Return [x, y] of the center of cell containing provided text 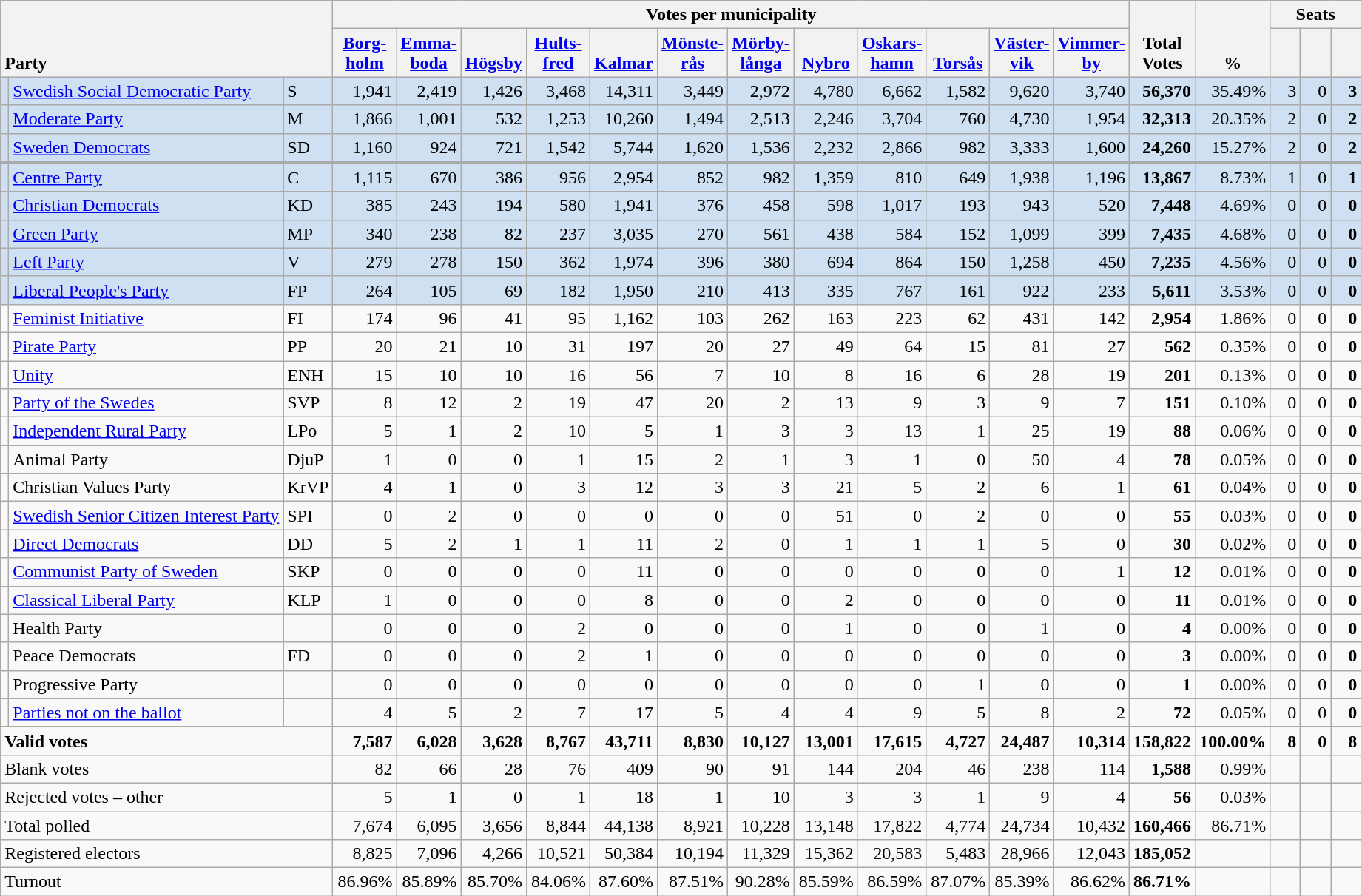
Nybro [826, 53]
10,314 [1092, 741]
Party of the Swedes [146, 403]
4.56% [1233, 262]
1,001 [429, 119]
95 [558, 318]
160,466 [1163, 825]
278 [429, 262]
5,744 [624, 148]
3,740 [1092, 91]
10,127 [761, 741]
810 [891, 178]
598 [826, 206]
17,822 [891, 825]
Turnout [167, 882]
4,266 [493, 854]
7,435 [1163, 234]
76 [558, 769]
520 [1092, 206]
1,620 [692, 148]
3,035 [624, 234]
1,938 [1022, 178]
69 [493, 290]
0.35% [1233, 346]
237 [558, 234]
376 [692, 206]
Christian Values Party [146, 488]
Communist Party of Sweden [146, 572]
SPI [308, 516]
Direct Democrats [146, 544]
25 [1022, 431]
163 [826, 318]
4,727 [958, 741]
Centre Party [146, 178]
1,253 [558, 119]
PP [308, 346]
90.28% [761, 882]
924 [429, 148]
4,730 [1022, 119]
15.27% [1233, 148]
FI [308, 318]
Total polled [167, 825]
Swedish Social Democratic Party [146, 91]
670 [429, 178]
8,830 [692, 741]
90 [692, 769]
100.00% [1233, 741]
MP [308, 234]
Valid votes [167, 741]
6,095 [429, 825]
151 [1163, 403]
91 [761, 769]
1,866 [365, 119]
922 [1022, 290]
5,611 [1163, 290]
72 [1163, 713]
3,704 [891, 119]
Parties not on the ballot [146, 713]
1,196 [1092, 178]
85.89% [429, 882]
0.04% [1233, 488]
% [1233, 38]
161 [958, 290]
2,232 [826, 148]
Torsås [958, 53]
31 [558, 346]
62 [958, 318]
85.70% [493, 882]
Green Party [146, 234]
13,148 [826, 825]
Total Votes [1163, 38]
2,246 [826, 119]
580 [558, 206]
Hults- fred [558, 53]
Kalmar [624, 53]
32,313 [1163, 119]
S [308, 91]
943 [1022, 206]
LPo [308, 431]
64 [891, 346]
FP [308, 290]
96 [429, 318]
396 [692, 262]
50 [1022, 459]
0.99% [1233, 769]
264 [365, 290]
1,974 [624, 262]
FD [308, 656]
0.10% [1233, 403]
194 [493, 206]
7,587 [365, 741]
1,017 [891, 206]
5,483 [958, 854]
223 [891, 318]
78 [1163, 459]
10,260 [624, 119]
10,194 [692, 854]
3.53% [1233, 290]
174 [365, 318]
85.39% [1022, 882]
17 [624, 713]
438 [826, 234]
8,825 [365, 854]
55 [1163, 516]
14,311 [624, 91]
413 [761, 290]
28,966 [1022, 854]
24,734 [1022, 825]
152 [958, 234]
852 [692, 178]
114 [1092, 769]
201 [1163, 375]
1,542 [558, 148]
Classical Liberal Party [146, 600]
103 [692, 318]
51 [826, 516]
0.13% [1233, 375]
87.07% [958, 882]
6,662 [891, 91]
Pirate Party [146, 346]
386 [493, 178]
450 [1092, 262]
43,711 [624, 741]
562 [1163, 346]
864 [891, 262]
1,099 [1022, 234]
Feminist Initiative [146, 318]
DjuP [308, 459]
7,235 [1163, 262]
270 [692, 234]
66 [429, 769]
1,160 [365, 148]
649 [958, 178]
0.06% [1233, 431]
84.06% [558, 882]
Votes per municipality [731, 15]
24,260 [1163, 148]
8,921 [692, 825]
13,867 [1163, 178]
DD [308, 544]
50,384 [624, 854]
V [308, 262]
2,513 [761, 119]
Oskars- hamn [891, 53]
1,494 [692, 119]
Unity [146, 375]
Vimmer- by [1092, 53]
Christian Democrats [146, 206]
1,588 [1163, 769]
3,656 [493, 825]
767 [891, 290]
49 [826, 346]
2,972 [761, 91]
431 [1022, 318]
Emma- boda [429, 53]
380 [761, 262]
1,536 [761, 148]
1,950 [624, 290]
Left Party [146, 262]
4.69% [1233, 206]
7,448 [1163, 206]
4.68% [1233, 234]
SD [308, 148]
2,419 [429, 91]
SVP [308, 403]
M [308, 119]
18 [624, 797]
88 [1163, 431]
144 [826, 769]
Väster- vik [1022, 53]
385 [365, 206]
8.73% [1233, 178]
Mönste- rås [692, 53]
3,468 [558, 91]
Peace Democrats [146, 656]
Högsby [493, 53]
584 [891, 234]
Independent Rural Party [146, 431]
7,674 [365, 825]
9,620 [1022, 91]
86.96% [365, 882]
760 [958, 119]
Swedish Senior Citizen Interest Party [146, 516]
Moderate Party [146, 119]
0.02% [1233, 544]
243 [429, 206]
24,487 [1022, 741]
1,426 [493, 91]
158,822 [1163, 741]
197 [624, 346]
204 [891, 769]
87.60% [624, 882]
3,628 [493, 741]
10,228 [761, 825]
532 [493, 119]
KD [308, 206]
Rejected votes – other [167, 797]
1,115 [365, 178]
1.86% [1233, 318]
Sweden Democrats [146, 148]
399 [1092, 234]
3,449 [692, 91]
86.62% [1092, 882]
81 [1022, 346]
85.59% [826, 882]
8,844 [558, 825]
11,329 [761, 854]
10,521 [558, 854]
458 [761, 206]
41 [493, 318]
1,162 [624, 318]
Blank votes [167, 769]
279 [365, 262]
409 [624, 769]
4,780 [826, 91]
956 [558, 178]
362 [558, 262]
Progressive Party [146, 684]
44,138 [624, 825]
17,615 [891, 741]
694 [826, 262]
ENH [308, 375]
3,333 [1022, 148]
193 [958, 206]
182 [558, 290]
340 [365, 234]
20.35% [1233, 119]
SKP [308, 572]
Mörby- långa [761, 53]
C [308, 178]
10,432 [1092, 825]
Health Party [146, 628]
56,370 [1163, 91]
20,583 [891, 854]
Party [167, 38]
1,258 [1022, 262]
Seats [1315, 15]
KLP [308, 600]
47 [624, 403]
46 [958, 769]
1,582 [958, 91]
KrVP [308, 488]
2,866 [891, 148]
15,362 [826, 854]
105 [429, 290]
1,954 [1092, 119]
61 [1163, 488]
35.49% [1233, 91]
87.51% [692, 882]
Registered electors [167, 854]
8,767 [558, 741]
262 [761, 318]
Animal Party [146, 459]
30 [1163, 544]
142 [1092, 318]
185,052 [1163, 854]
Liberal People's Party [146, 290]
561 [761, 234]
335 [826, 290]
4,774 [958, 825]
Borg- holm [365, 53]
1,600 [1092, 148]
1,359 [826, 178]
210 [692, 290]
6,028 [429, 741]
12,043 [1092, 854]
7,096 [429, 854]
13,001 [826, 741]
233 [1092, 290]
721 [493, 148]
86.59% [891, 882]
